Scan for the cell matching the given text and deliver its (x, y) coordinate at center. 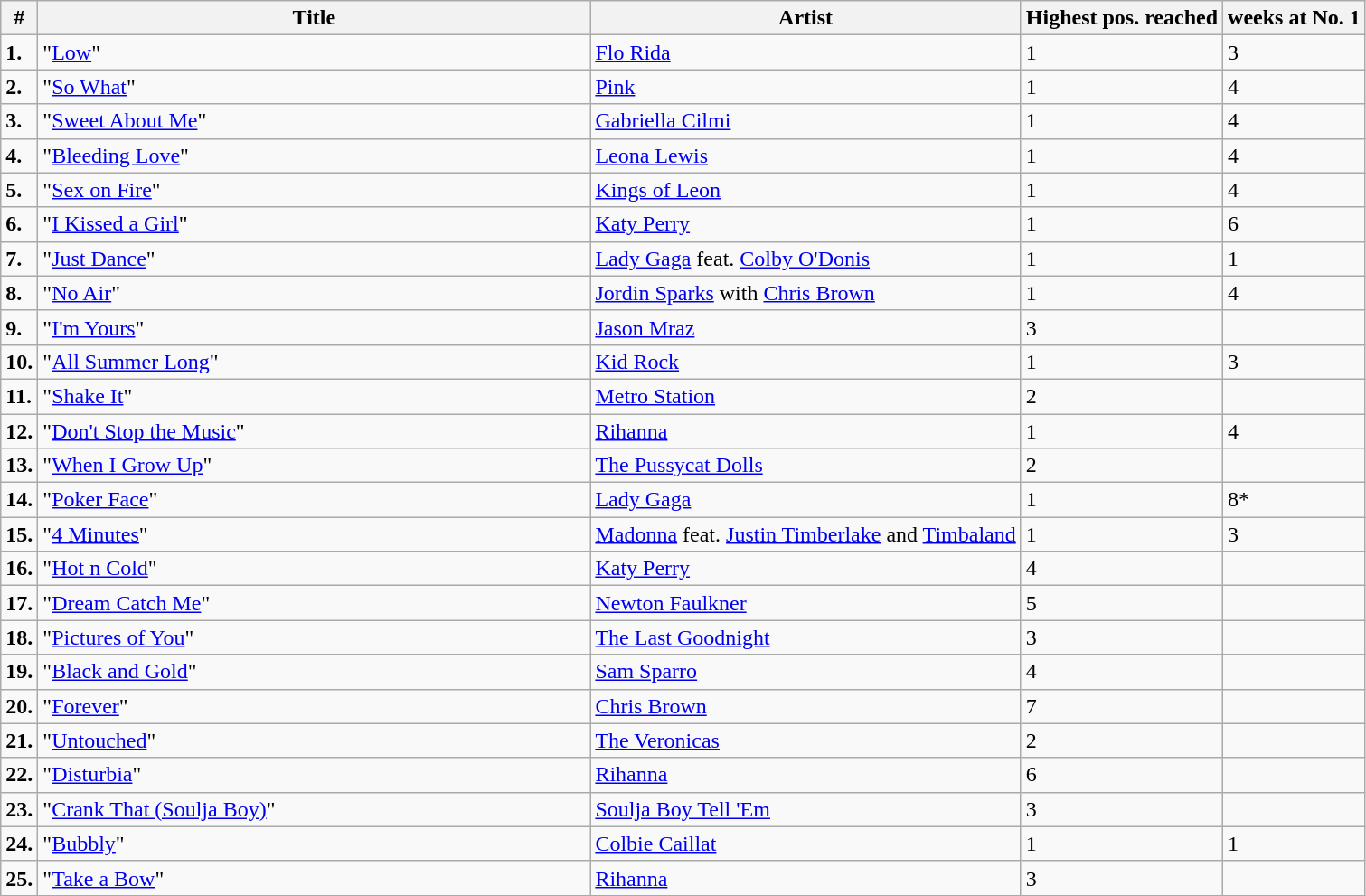
1. (20, 52)
23. (20, 809)
"Sweet About Me" (315, 121)
# (20, 18)
12. (20, 431)
"Just Dance" (315, 259)
"All Summer Long" (315, 362)
19. (20, 672)
8. (20, 293)
21. (20, 740)
Kings of Leon (805, 190)
15. (20, 534)
16. (20, 569)
18. (20, 637)
14. (20, 500)
Leona Lewis (805, 156)
13. (20, 466)
Lady Gaga (805, 500)
Highest pos. reached (1121, 18)
"Crank That (Soulja Boy)" (315, 809)
The Pussycat Dolls (805, 466)
Sam Sparro (805, 672)
"Sex on Fire" (315, 190)
"4 Minutes" (315, 534)
"I'm Yours" (315, 327)
"Forever" (315, 706)
Jason Mraz (805, 327)
5. (20, 190)
"Don't Stop the Music" (315, 431)
"Dream Catch Me" (315, 603)
5 (1121, 603)
"Pictures of You" (315, 637)
Jordin Sparks with Chris Brown (805, 293)
3. (20, 121)
"Bleeding Love" (315, 156)
9. (20, 327)
6. (20, 224)
Colbie Caillat (805, 844)
"Shake It" (315, 396)
2. (20, 87)
25. (20, 878)
"Hot n Cold" (315, 569)
7 (1121, 706)
Title (315, 18)
The Last Goodnight (805, 637)
"Take a Bow" (315, 878)
Chris Brown (805, 706)
The Veronicas (805, 740)
"No Air" (315, 293)
Artist (805, 18)
"So What" (315, 87)
Kid Rock (805, 362)
Pink (805, 87)
20. (20, 706)
"Bubbly" (315, 844)
10. (20, 362)
"Black and Gold" (315, 672)
24. (20, 844)
Gabriella Cilmi (805, 121)
Madonna feat. Justin Timberlake and Timbaland (805, 534)
"Low" (315, 52)
7. (20, 259)
8* (1295, 500)
4. (20, 156)
22. (20, 775)
"When I Grow Up" (315, 466)
Newton Faulkner (805, 603)
Lady Gaga feat. Colby O'Donis (805, 259)
weeks at No. 1 (1295, 18)
17. (20, 603)
Soulja Boy Tell 'Em (805, 809)
Flo Rida (805, 52)
"Disturbia" (315, 775)
Metro Station (805, 396)
"Untouched" (315, 740)
"Poker Face" (315, 500)
11. (20, 396)
"I Kissed a Girl" (315, 224)
